Determine the [x, y] coordinate at the center of the cell enclosing the given text.  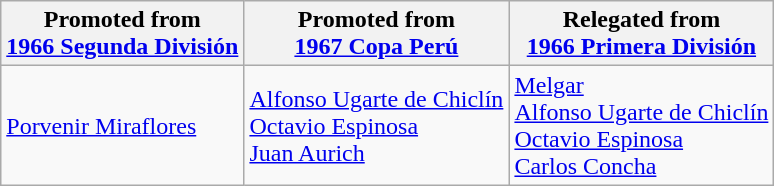
Melgar Alfonso Ugarte de Chiclín Octavio Espinosa Carlos Concha [642, 126]
Alfonso Ugarte de Chiclín Octavio Espinosa Juan Aurich [376, 126]
Promoted from1967 Copa Perú [376, 34]
Relegated from1966 Primera División [642, 34]
Promoted from1966 Segunda División [122, 34]
Porvenir Miraflores [122, 126]
